Extract the (x, y) coordinate from the center of the cell holding the provided text.  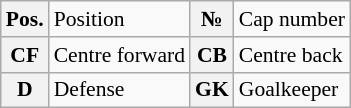
CB (212, 55)
D (25, 90)
GK (212, 90)
Position (120, 19)
Pos. (25, 19)
Defense (120, 90)
Centre forward (120, 55)
№ (212, 19)
CF (25, 55)
Centre back (292, 55)
Goalkeeper (292, 90)
Cap number (292, 19)
